Identify which cell holds the provided text, then report its (X, Y) central coordinate. 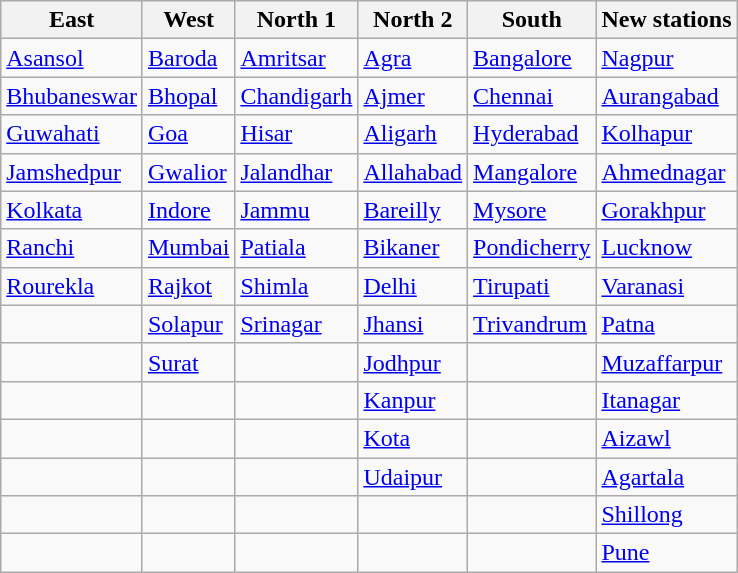
Patiala (296, 248)
Baroda (188, 58)
East (72, 20)
Ajmer (413, 96)
Guwahati (72, 134)
Bareilly (413, 210)
Hyderabad (532, 134)
Kolhapur (666, 134)
Kanpur (413, 400)
Chennai (532, 96)
Jalandhar (296, 172)
Srinagar (296, 324)
Kolkata (72, 210)
Udaipur (413, 477)
Jodhpur (413, 362)
Pune (666, 553)
Bangalore (532, 58)
Amritsar (296, 58)
Lucknow (666, 248)
Nagpur (666, 58)
Pondicherry (532, 248)
Rajkot (188, 286)
Tirupati (532, 286)
Ahmednagar (666, 172)
Rourekla (72, 286)
New stations (666, 20)
Gwalior (188, 172)
Hisar (296, 134)
Itanagar (666, 400)
Jhansi (413, 324)
South (532, 20)
Agartala (666, 477)
Ranchi (72, 248)
Muzaffarpur (666, 362)
Solapur (188, 324)
Delhi (413, 286)
Mumbai (188, 248)
Gorakhpur (666, 210)
Bikaner (413, 248)
Shillong (666, 515)
Agra (413, 58)
Mangalore (532, 172)
Aizawl (666, 438)
Allahabad (413, 172)
Asansol (72, 58)
Goa (188, 134)
Aurangabad (666, 96)
Bhopal (188, 96)
Aligarh (413, 134)
North 2 (413, 20)
West (188, 20)
Kota (413, 438)
Patna (666, 324)
Jamshedpur (72, 172)
Shimla (296, 286)
Surat (188, 362)
Trivandrum (532, 324)
Chandigarh (296, 96)
Jammu (296, 210)
North 1 (296, 20)
Mysore (532, 210)
Bhubaneswar (72, 96)
Varanasi (666, 286)
Indore (188, 210)
